Return the (X, Y) coordinate for the center point of the cell that contains the specified text.  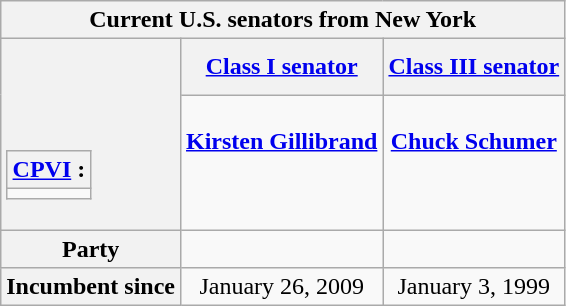
Current U.S. senators from New York (283, 20)
Class III senator (474, 67)
Chuck Schumer (474, 162)
January 26, 2009 (281, 287)
Class I senator (281, 67)
Incumbent since (91, 287)
Kirsten Gillibrand (281, 162)
Party (91, 249)
January 3, 1999 (474, 287)
